Search for the cell housing the specified text and yield its (x, y) center coordinate. 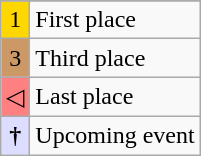
Last place (115, 97)
Upcoming event (115, 135)
First place (115, 20)
◁ (16, 97)
3 (16, 58)
† (16, 135)
Third place (115, 58)
1 (16, 20)
